Find where the given text appears and provide that cell's center as (X, Y) coordinate. 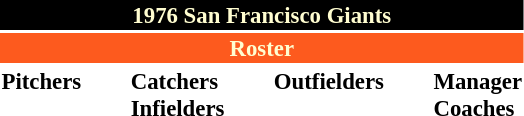
1976 San Francisco Giants (262, 15)
Roster (262, 48)
